From the cell containing the given text, extract its center point as (x, y) coordinate. 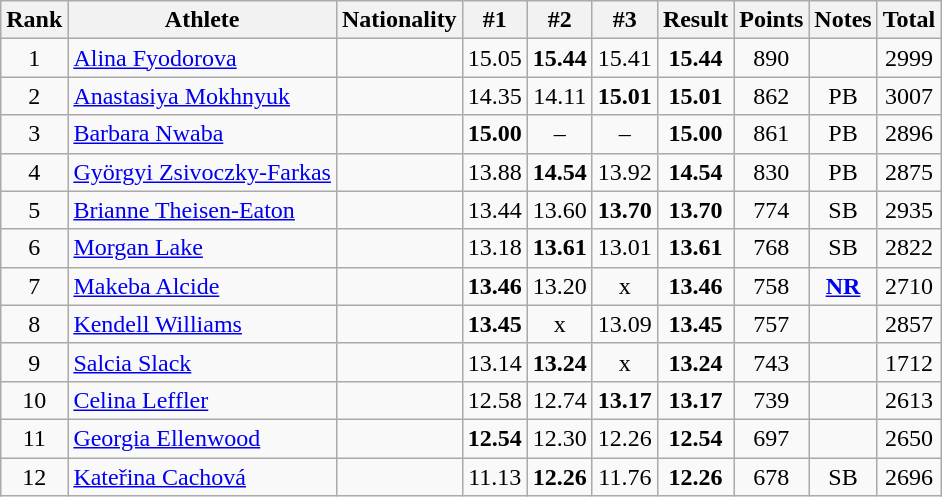
757 (772, 324)
13.20 (560, 286)
13.09 (624, 324)
NR (843, 286)
Celina Leffler (202, 400)
2822 (909, 248)
862 (772, 96)
2857 (909, 324)
743 (772, 362)
Makeba Alcide (202, 286)
861 (772, 134)
2875 (909, 172)
13.44 (494, 210)
14.35 (494, 96)
890 (772, 58)
Barbara Nwaba (202, 134)
13.60 (560, 210)
2613 (909, 400)
12.74 (560, 400)
Kateřina Cachová (202, 477)
Georgia Ellenwood (202, 438)
4 (34, 172)
15.41 (624, 58)
13.01 (624, 248)
Athlete (202, 20)
Morgan Lake (202, 248)
1 (34, 58)
12.58 (494, 400)
12.30 (560, 438)
8 (34, 324)
Rank (34, 20)
11.76 (624, 477)
2650 (909, 438)
13.88 (494, 172)
758 (772, 286)
Alina Fyodorova (202, 58)
11.13 (494, 477)
2999 (909, 58)
678 (772, 477)
12 (34, 477)
2935 (909, 210)
774 (772, 210)
11 (34, 438)
Points (772, 20)
#3 (624, 20)
13.14 (494, 362)
768 (772, 248)
10 (34, 400)
14.11 (560, 96)
Total (909, 20)
9 (34, 362)
1712 (909, 362)
#2 (560, 20)
15.05 (494, 58)
Kendell Williams (202, 324)
#1 (494, 20)
2896 (909, 134)
3 (34, 134)
739 (772, 400)
5 (34, 210)
2 (34, 96)
830 (772, 172)
6 (34, 248)
Notes (843, 20)
3007 (909, 96)
13.18 (494, 248)
13.92 (624, 172)
2710 (909, 286)
Result (695, 20)
Salcia Slack (202, 362)
697 (772, 438)
Brianne Theisen-Eaton (202, 210)
7 (34, 286)
2696 (909, 477)
Anastasiya Mokhnyuk (202, 96)
Györgyi Zsivoczky-Farkas (202, 172)
Nationality (399, 20)
